Return (X, Y) of the center of cell containing provided text 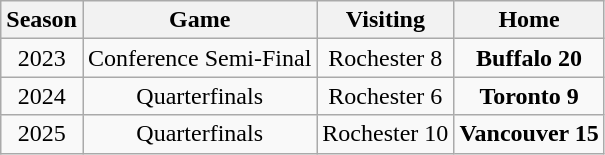
2025 (42, 134)
Home (529, 20)
2023 (42, 58)
Season (42, 20)
2024 (42, 96)
Game (199, 20)
Rochester 8 (386, 58)
Vancouver 15 (529, 134)
Conference Semi-Final (199, 58)
Rochester 10 (386, 134)
Buffalo 20 (529, 58)
Rochester 6 (386, 96)
Toronto 9 (529, 96)
Visiting (386, 20)
